Pinpoint the cell where the given text exists, returning its [x, y] midpoint coordinate. 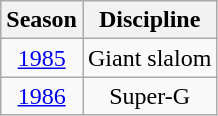
Discipline [149, 20]
Super-G [149, 96]
1985 [42, 58]
1986 [42, 96]
Season [42, 20]
Giant slalom [149, 58]
